Detect which cell encompasses the target text, then output its (X, Y) center coordinate. 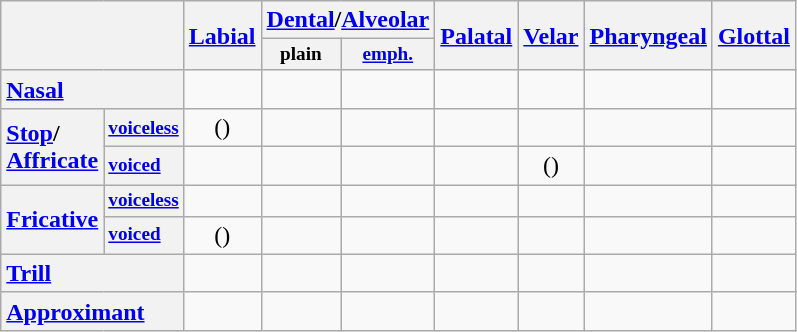
Glottal (754, 36)
Velar (551, 36)
Fricative (52, 220)
Labial (222, 36)
Trill (92, 273)
Nasal (92, 89)
Dental/Alveolar (348, 20)
plain (301, 55)
Palatal (476, 36)
emph. (388, 55)
Stop/Affricate (52, 147)
Pharyngeal (648, 36)
Approximant (92, 311)
